Determine the (x, y) coordinate at the center of the cell enclosing the given text.  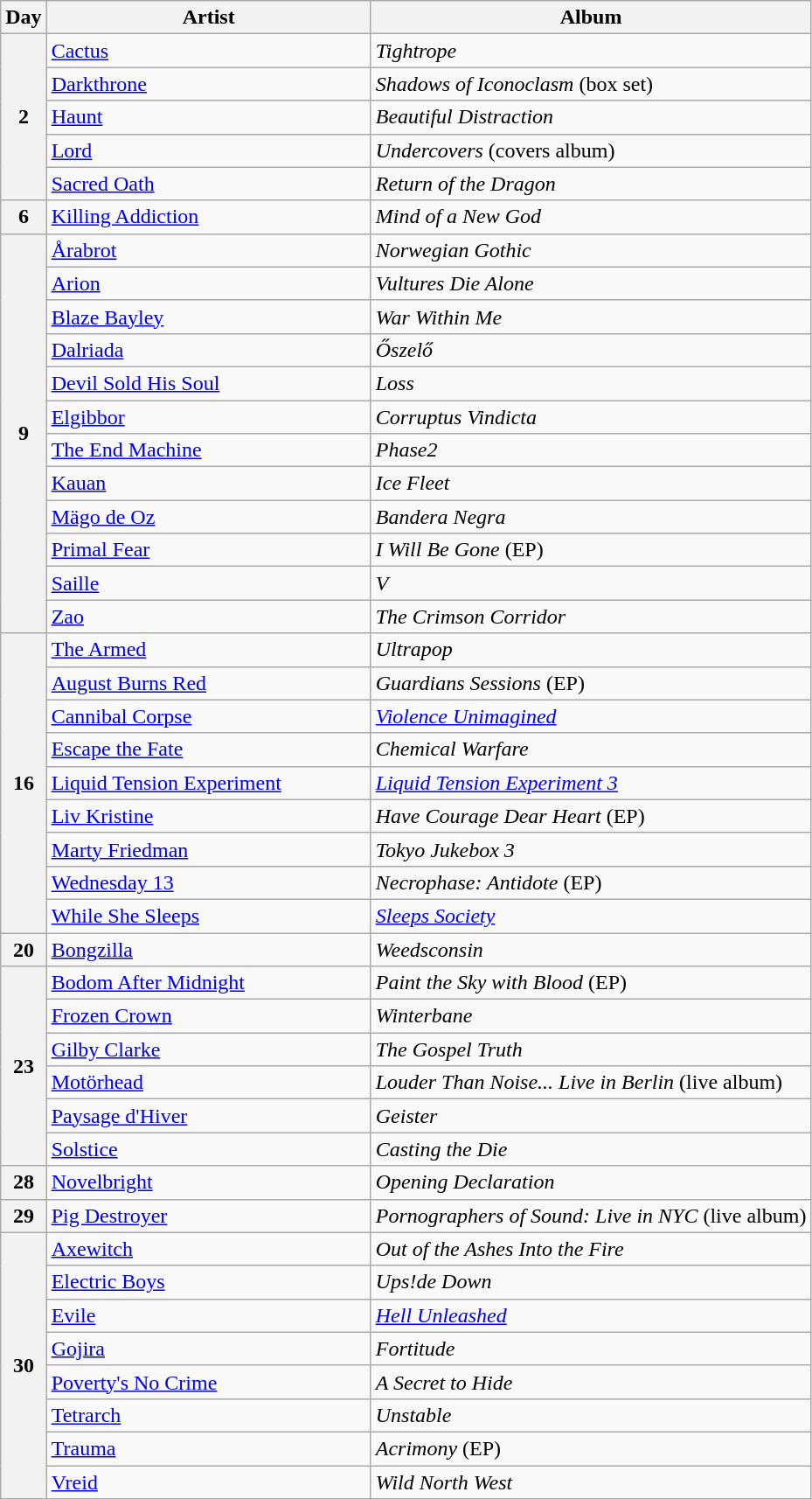
Kauan (208, 484)
Novelbright (208, 1182)
Paysage d'Hiver (208, 1116)
I Will Be Gone (EP) (591, 550)
Sleeps Society (591, 916)
Bongzilla (208, 949)
Ups!de Down (591, 1282)
Fortitude (591, 1349)
Return of the Dragon (591, 184)
Louder Than Noise... Live in Berlin (live album) (591, 1083)
Paint the Sky with Blood (EP) (591, 983)
16 (24, 784)
Phase2 (591, 450)
Chemical Warfare (591, 749)
Marty Friedman (208, 849)
Årabrot (208, 250)
Solstice (208, 1149)
Unstable (591, 1415)
Acrimony (EP) (591, 1448)
Ultrapop (591, 650)
Escape the Fate (208, 749)
Geister (591, 1116)
While She Sleeps (208, 916)
Primal Fear (208, 550)
Guardians Sessions (EP) (591, 683)
Tokyo Jukebox 3 (591, 849)
Blaze Bayley (208, 317)
Saille (208, 583)
Corruptus Vindicta (591, 417)
9 (24, 434)
Casting the Die (591, 1149)
The Crimson Corridor (591, 617)
Album (591, 17)
Cannibal Corpse (208, 716)
Wednesday 13 (208, 882)
Artist (208, 17)
Have Courage Dear Heart (EP) (591, 816)
Electric Boys (208, 1282)
Bodom After Midnight (208, 983)
The Armed (208, 650)
Őszelő (591, 350)
Gilby Clarke (208, 1049)
Zao (208, 617)
Ice Fleet (591, 484)
The End Machine (208, 450)
Winterbane (591, 1016)
A Secret to Hide (591, 1382)
Pig Destroyer (208, 1216)
Undercovers (covers album) (591, 150)
2 (24, 117)
Wild North West (591, 1482)
Pornographers of Sound: Live in NYC (live album) (591, 1216)
Dalriada (208, 350)
Shadows of Iconoclasm (box set) (591, 84)
Weedsconsin (591, 949)
Sacred Oath (208, 184)
Day (24, 17)
Poverty's No Crime (208, 1382)
War Within Me (591, 317)
Haunt (208, 117)
Axewitch (208, 1249)
Vreid (208, 1482)
Out of the Ashes Into the Fire (591, 1249)
29 (24, 1216)
Tetrarch (208, 1415)
Loss (591, 383)
30 (24, 1365)
Vultures Die Alone (591, 283)
Norwegian Gothic (591, 250)
Mägo de Oz (208, 517)
Frozen Crown (208, 1016)
V (591, 583)
Killing Addiction (208, 217)
Evile (208, 1315)
The Gospel Truth (591, 1049)
August Burns Red (208, 683)
28 (24, 1182)
Hell Unleashed (591, 1315)
Lord (208, 150)
Elgibbor (208, 417)
Motörhead (208, 1083)
Liquid Tension Experiment 3 (591, 783)
Arion (208, 283)
Liv Kristine (208, 816)
Cactus (208, 51)
Beautiful Distraction (591, 117)
Darkthrone (208, 84)
20 (24, 949)
Necrophase: Antidote (EP) (591, 882)
Liquid Tension Experiment (208, 783)
Violence Unimagined (591, 716)
Bandera Negra (591, 517)
Tightrope (591, 51)
6 (24, 217)
Opening Declaration (591, 1182)
Gojira (208, 1349)
Devil Sold His Soul (208, 383)
Trauma (208, 1448)
Mind of a New God (591, 217)
23 (24, 1066)
